Detect which cell encompasses the target text, then output its (x, y) center coordinate. 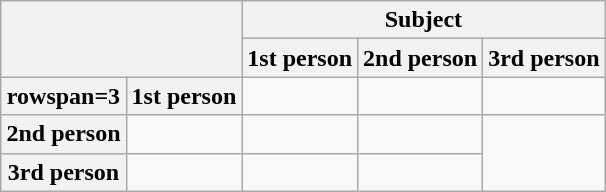
rowspan=3 (64, 96)
Subject (424, 20)
